Return [X, Y] of the center of cell containing provided text 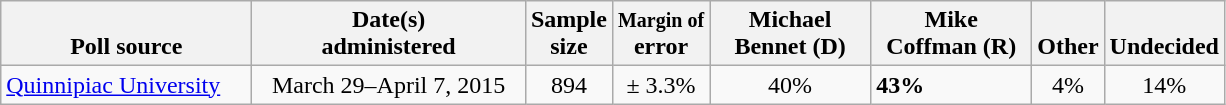
Poll source [126, 34]
894 [568, 85]
± 3.3% [660, 85]
Samplesize [568, 34]
Date(s)administered [389, 34]
Undecided [1164, 34]
40% [790, 85]
MikeCoffman (R) [952, 34]
4% [1068, 85]
MichaelBennet (D) [790, 34]
Other [1068, 34]
Quinnipiac University [126, 85]
Margin oferror [660, 34]
March 29–April 7, 2015 [389, 85]
43% [952, 85]
14% [1164, 85]
